Extract the [x, y] coordinate from the center of the cell holding the provided text.  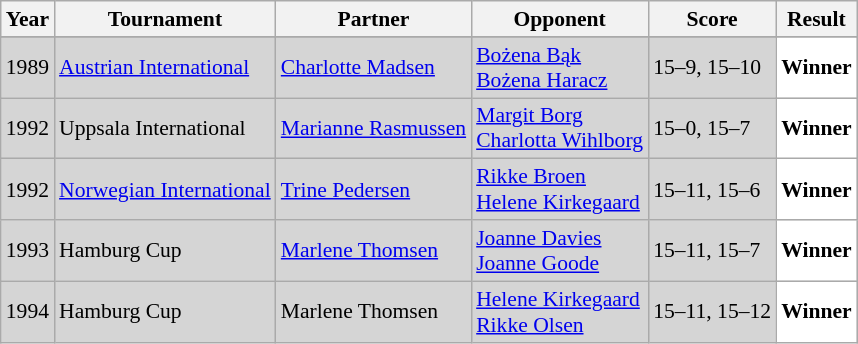
Margit Borg Charlotta Wihlborg [560, 128]
Austrian International [165, 68]
15–11, 15–7 [712, 250]
Partner [374, 19]
1994 [28, 312]
Trine Pedersen [374, 190]
Helene Kirkegaard Rikke Olsen [560, 312]
15–11, 15–12 [712, 312]
Year [28, 19]
1993 [28, 250]
Norwegian International [165, 190]
Bożena Bąk Bożena Haracz [560, 68]
1989 [28, 68]
Tournament [165, 19]
Joanne Davies Joanne Goode [560, 250]
Rikke Broen Helene Kirkegaard [560, 190]
15–11, 15–6 [712, 190]
15–0, 15–7 [712, 128]
Marianne Rasmussen [374, 128]
Uppsala International [165, 128]
Charlotte Madsen [374, 68]
15–9, 15–10 [712, 68]
Score [712, 19]
Result [816, 19]
Opponent [560, 19]
